Detect which cell encompasses the target text, then output its (X, Y) center coordinate. 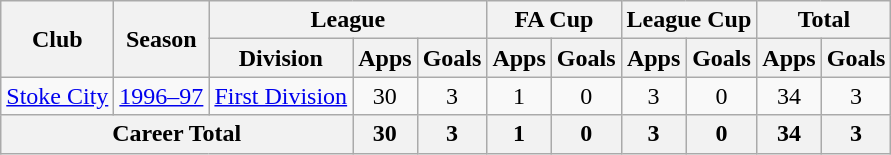
FA Cup (554, 20)
Club (58, 39)
Season (162, 39)
League Cup (689, 20)
First Division (281, 96)
League (348, 20)
Career Total (177, 134)
Total (824, 20)
1996–97 (162, 96)
Stoke City (58, 96)
Division (281, 58)
